Locate the cell with the specified text and output its (X, Y) center coordinate. 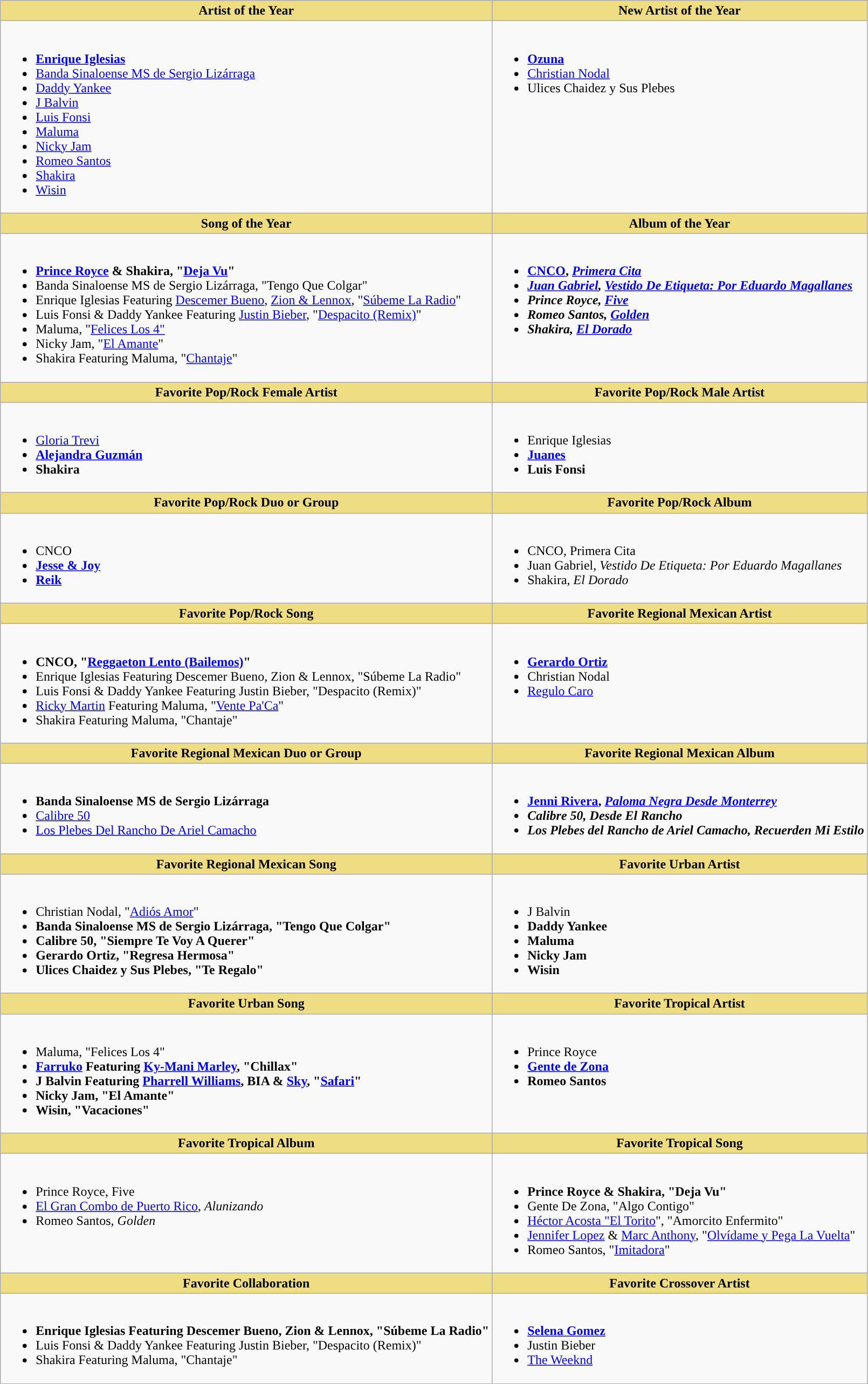
OzunaChristian NodalUlices Chaidez y Sus Plebes (680, 117)
Gloria TreviAlejandra GuzmánShakira (246, 448)
CNCO, Primera CitaJuan Gabriel, Vestido De Etiqueta: Por Eduardo MagallanesPrince Royce, FiveRomeo Santos, GoldenShakira, El Dorado (680, 307)
Favorite Regional Mexican Duo or Group (246, 753)
Banda Sinaloense MS de Sergio LizárragaCalibre 50Los Plebes Del Rancho De Ariel Camacho (246, 808)
Favorite Urban Song (246, 1004)
Favorite Regional Mexican Artist (680, 613)
Favorite Collaboration (246, 1283)
Jenni Rivera, Paloma Negra Desde MonterreyCalibre 50, Desde El RanchoLos Plebes del Rancho de Ariel Camacho, Recuerden Mi Estilo (680, 808)
Enrique IglesiasBanda Sinaloense MS de Sergio LizárragaDaddy YankeeJ BalvinLuis FonsiMalumaNicky JamRomeo SantosShakiraWisin (246, 117)
Favorite Pop/Rock Album (680, 503)
CNCO, Primera CitaJuan Gabriel, Vestido De Etiqueta: Por Eduardo MagallanesShakira, El Dorado (680, 558)
J BalvinDaddy YankeeMalumaNicky JamWisin (680, 934)
Favorite Tropical Album (246, 1143)
Favorite Pop/Rock Male Artist (680, 392)
Favorite Crossover Artist (680, 1283)
Gerardo OrtizChristian NodalRegulo Caro (680, 683)
Favorite Tropical Song (680, 1143)
Album of the Year (680, 223)
Enrique IglesiasJuanesLuis Fonsi (680, 448)
Favorite Pop/Rock Song (246, 613)
CNCOJesse & JoyReik (246, 558)
Artist of the Year (246, 11)
Favorite Urban Artist (680, 864)
Favorite Pop/Rock Female Artist (246, 392)
Prince Royce, FiveEl Gran Combo de Puerto Rico, AlunizandoRomeo Santos, Golden (246, 1214)
Song of the Year (246, 223)
Favorite Tropical Artist (680, 1004)
New Artist of the Year (680, 11)
Selena GomezJustin BieberThe Weeknd (680, 1339)
Favorite Pop/Rock Duo or Group (246, 503)
Favorite Regional Mexican Song (246, 864)
Favorite Regional Mexican Album (680, 753)
Prince RoyceGente de ZonaRomeo Santos (680, 1073)
